Identify which cell holds the provided text, then report its [X, Y] central coordinate. 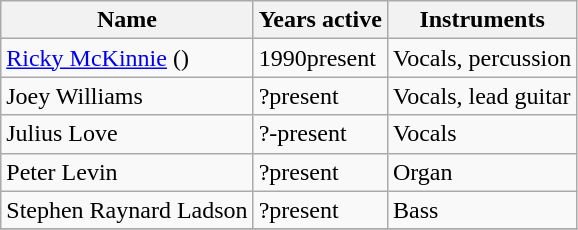
Vocals, lead guitar [482, 96]
1990present [320, 58]
?-present [320, 134]
Joey Williams [127, 96]
Ricky McKinnie () [127, 58]
Organ [482, 172]
Peter Levin [127, 172]
Vocals, percussion [482, 58]
Years active [320, 20]
Name [127, 20]
Bass [482, 210]
Instruments [482, 20]
Julius Love [127, 134]
Stephen Raynard Ladson [127, 210]
Vocals [482, 134]
